Return the (X, Y) coordinate for the center point of the cell that contains the specified text.  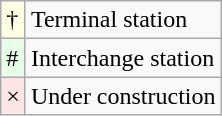
Terminal station (123, 20)
# (14, 58)
Under construction (123, 96)
† (14, 20)
Interchange station (123, 58)
× (14, 96)
